Provide the (X, Y) coordinate of the cell's center where the given text is located.  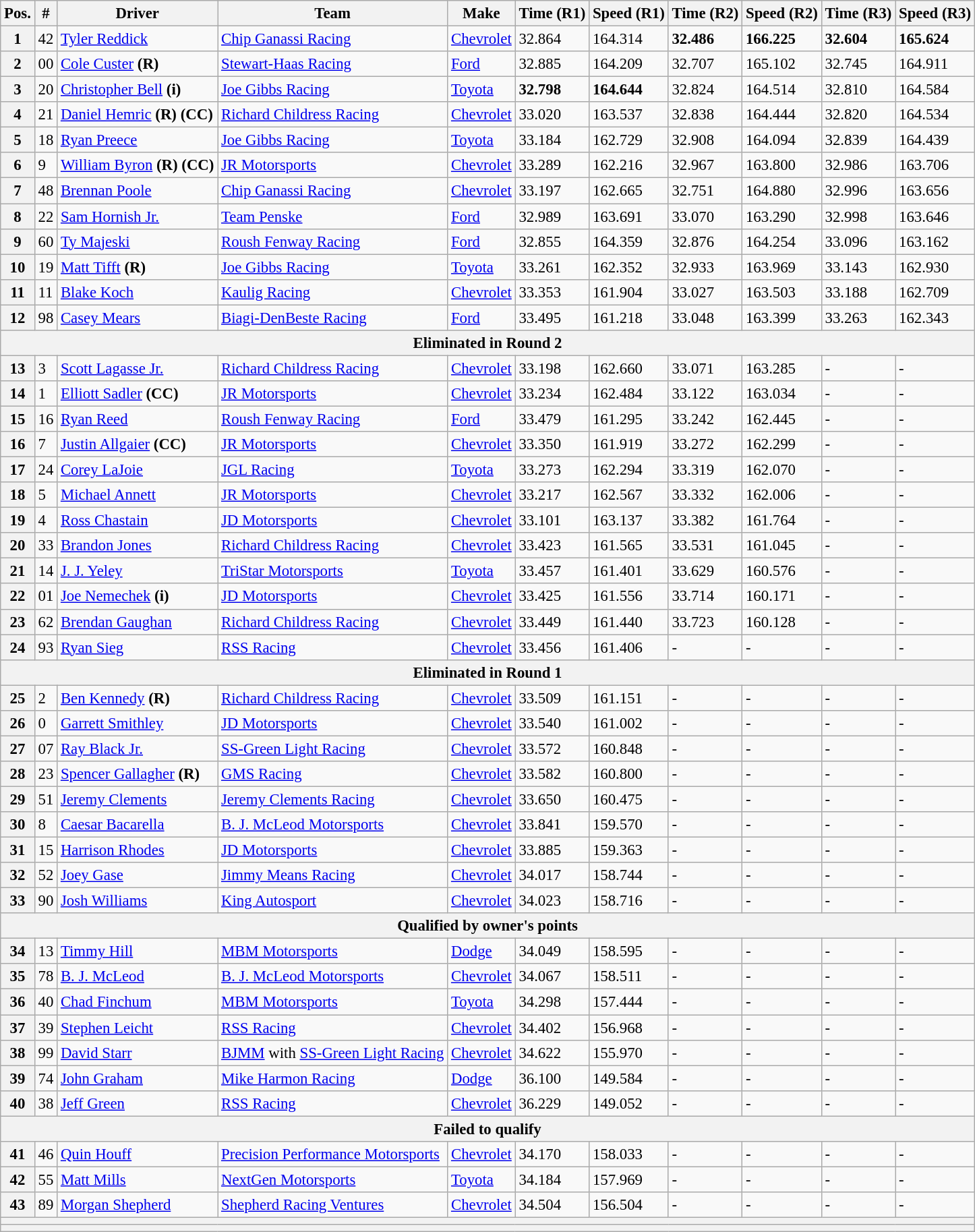
34.298 (552, 1002)
33.242 (705, 419)
163.706 (935, 165)
Joey Gase (138, 875)
33.319 (705, 470)
30 (18, 825)
163.399 (782, 318)
Eliminated in Round 2 (488, 343)
BJMM with SS-Green Light Racing (333, 1053)
Christopher Bell (i) (138, 90)
163.691 (629, 216)
161.565 (629, 546)
165.102 (782, 64)
17 (18, 470)
164.514 (782, 90)
164.534 (935, 115)
Quin Houff (138, 1154)
00 (46, 64)
Mike Harmon Racing (333, 1078)
John Graham (138, 1078)
Ryan Preece (138, 140)
162.567 (629, 495)
164.359 (629, 241)
36.100 (552, 1078)
Corey LaJoie (138, 470)
33.449 (552, 622)
33.263 (858, 318)
Blake Koch (138, 292)
162.216 (629, 165)
Jeremy Clements (138, 799)
161.401 (629, 571)
32.996 (858, 191)
33.509 (552, 698)
King Autosport (333, 901)
32.838 (705, 115)
164.209 (629, 64)
162.665 (629, 191)
33.188 (858, 292)
Sam Hornish Jr. (138, 216)
162.709 (935, 292)
33.048 (705, 318)
Jeff Green (138, 1103)
161.904 (629, 292)
# (46, 13)
Justin Allgaier (CC) (138, 444)
162.299 (782, 444)
Matt Mills (138, 1179)
32.798 (552, 90)
36 (18, 1002)
161.002 (629, 724)
164.254 (782, 241)
34.067 (552, 977)
Ryan Sieg (138, 647)
Time (R1) (552, 13)
34.184 (552, 1179)
163.646 (935, 216)
Eliminated in Round 1 (488, 672)
SS-Green Light Racing (333, 749)
158.595 (629, 951)
99 (46, 1053)
60 (46, 241)
Cole Custer (R) (138, 64)
B. J. McLeod (138, 977)
33.350 (552, 444)
26 (18, 724)
31 (18, 850)
32.810 (858, 90)
98 (46, 318)
Chad Finchum (138, 1002)
162.070 (782, 470)
33.143 (858, 267)
163.285 (782, 368)
162.729 (629, 140)
07 (46, 749)
David Starr (138, 1053)
32.751 (705, 191)
33.261 (552, 267)
33.070 (705, 216)
Ray Black Jr. (138, 749)
28 (18, 774)
163.656 (935, 191)
32.876 (705, 241)
34.170 (552, 1154)
34.402 (552, 1028)
32.824 (705, 90)
74 (46, 1078)
32 (18, 875)
33.495 (552, 318)
Ryan Reed (138, 419)
33.382 (705, 521)
164.911 (935, 64)
157.444 (629, 1002)
33.198 (552, 368)
156.968 (629, 1028)
33.272 (705, 444)
Matt Tifft (R) (138, 267)
37 (18, 1028)
Garrett Smithley (138, 724)
158.744 (629, 875)
33.217 (552, 495)
161.556 (629, 597)
William Byron (R) (CC) (138, 165)
161.045 (782, 546)
0 (46, 724)
162.445 (782, 419)
149.584 (629, 1078)
12 (18, 318)
32.885 (552, 64)
164.584 (935, 90)
161.151 (629, 698)
161.764 (782, 521)
Daniel Hemric (R) (CC) (138, 115)
161.919 (629, 444)
32.745 (858, 64)
Tyler Reddick (138, 39)
33.122 (705, 394)
162.294 (629, 470)
160.576 (782, 571)
160.128 (782, 622)
33.197 (552, 191)
33.841 (552, 825)
33.101 (552, 521)
34.023 (552, 901)
156.504 (629, 1205)
162.660 (629, 368)
163.034 (782, 394)
Casey Mears (138, 318)
35 (18, 977)
33.184 (552, 140)
160.848 (629, 749)
33.096 (858, 241)
48 (46, 191)
33.582 (552, 774)
29 (18, 799)
Ben Kennedy (R) (138, 698)
GMS Racing (333, 774)
Ty Majeski (138, 241)
157.969 (629, 1179)
162.352 (629, 267)
Biagi-DenBeste Racing (333, 318)
166.225 (782, 39)
Brandon Jones (138, 546)
27 (18, 749)
32.839 (858, 140)
Shepherd Racing Ventures (333, 1205)
32.986 (858, 165)
32.908 (705, 140)
32.820 (858, 115)
46 (46, 1154)
33.885 (552, 850)
51 (46, 799)
Kaulig Racing (333, 292)
43 (18, 1205)
41 (18, 1154)
32.998 (858, 216)
164.880 (782, 191)
33.479 (552, 419)
Harrison Rhodes (138, 850)
162.484 (629, 394)
33.531 (705, 546)
Failed to qualify (488, 1129)
Josh Williams (138, 901)
Jeremy Clements Racing (333, 799)
32.933 (705, 267)
Jimmy Means Racing (333, 875)
159.363 (629, 850)
Make (481, 13)
Precision Performance Motorsports (333, 1154)
93 (46, 647)
162.343 (935, 318)
155.970 (629, 1053)
Michael Annett (138, 495)
33.723 (705, 622)
164.644 (629, 90)
33.071 (705, 368)
52 (46, 875)
163.162 (935, 241)
33.572 (552, 749)
33.423 (552, 546)
158.511 (629, 977)
33.289 (552, 165)
10 (18, 267)
165.624 (935, 39)
162.006 (782, 495)
89 (46, 1205)
32.864 (552, 39)
33.353 (552, 292)
62 (46, 622)
Team Penske (333, 216)
161.440 (629, 622)
163.290 (782, 216)
161.218 (629, 318)
Team (333, 13)
01 (46, 597)
Speed (R1) (629, 13)
Brennan Poole (138, 191)
34.504 (552, 1205)
160.171 (782, 597)
Caesar Bacarella (138, 825)
Driver (138, 13)
Timmy Hill (138, 951)
TriStar Motorsports (333, 571)
90 (46, 901)
Time (R2) (705, 13)
33.629 (705, 571)
158.716 (629, 901)
33.714 (705, 597)
36.229 (552, 1103)
Stewart-Haas Racing (333, 64)
Scott Lagasse Jr. (138, 368)
164.444 (782, 115)
33.456 (552, 647)
160.800 (629, 774)
34 (18, 951)
34.049 (552, 951)
55 (46, 1179)
Pos. (18, 13)
JGL Racing (333, 470)
NextGen Motorsports (333, 1179)
33.020 (552, 115)
Morgan Shepherd (138, 1205)
164.439 (935, 140)
Joe Nemechek (i) (138, 597)
78 (46, 977)
32.707 (705, 64)
Stephen Leicht (138, 1028)
33.027 (705, 292)
25 (18, 698)
34.017 (552, 875)
Ross Chastain (138, 521)
161.406 (629, 647)
163.800 (782, 165)
33.332 (705, 495)
164.314 (629, 39)
33.457 (552, 571)
32.855 (552, 241)
Qualified by owner's points (488, 926)
32.967 (705, 165)
32.989 (552, 216)
Brendan Gaughan (138, 622)
Speed (R3) (935, 13)
33.234 (552, 394)
33.425 (552, 597)
163.503 (782, 292)
160.475 (629, 799)
149.052 (629, 1103)
33.650 (552, 799)
Elliott Sadler (CC) (138, 394)
162.930 (935, 267)
163.137 (629, 521)
32.486 (705, 39)
33.273 (552, 470)
Time (R3) (858, 13)
Spencer Gallagher (R) (138, 774)
32.604 (858, 39)
163.537 (629, 115)
J. J. Yeley (138, 571)
33.540 (552, 724)
6 (18, 165)
34.622 (552, 1053)
Speed (R2) (782, 13)
163.969 (782, 267)
158.033 (629, 1154)
161.295 (629, 419)
159.570 (629, 825)
164.094 (782, 140)
